Locate the cell with the specified text and output its [x, y] center coordinate. 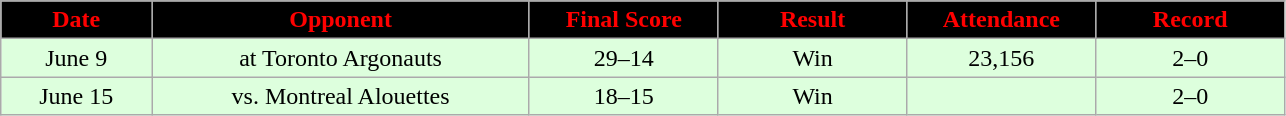
18–15 [624, 96]
vs. Montreal Alouettes [341, 96]
Opponent [341, 20]
Final Score [624, 20]
June 15 [76, 96]
Date [76, 20]
Attendance [1002, 20]
29–14 [624, 58]
23,156 [1002, 58]
Result [812, 20]
at Toronto Argonauts [341, 58]
Record [1190, 20]
June 9 [76, 58]
